Extract the (X, Y) coordinate from the center of the cell holding the provided text.  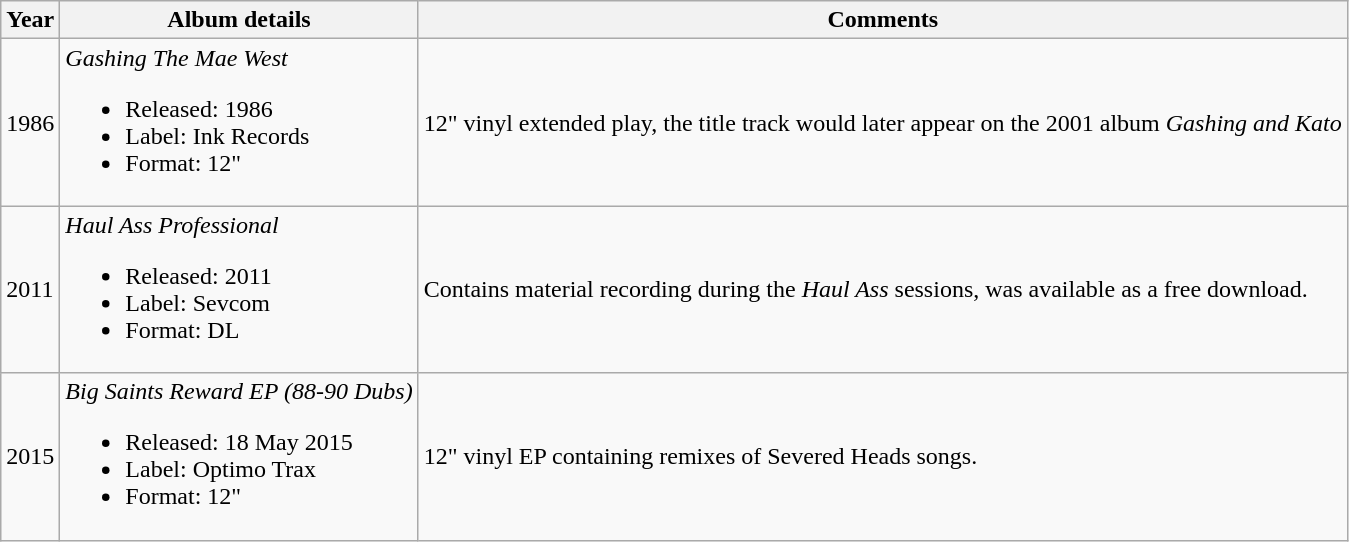
Comments (882, 20)
1986 (30, 122)
12" vinyl extended play, the title track would later appear on the 2001 album Gashing and Kato (882, 122)
Haul Ass ProfessionalReleased: 2011Label: SevcomFormat: DL (239, 290)
Album details (239, 20)
2015 (30, 456)
Big Saints Reward EP (88-90 Dubs)Released: 18 May 2015Label: Optimo TraxFormat: 12" (239, 456)
2011 (30, 290)
Contains material recording during the Haul Ass sessions, was available as a free download. (882, 290)
Year (30, 20)
12" vinyl EP containing remixes of Severed Heads songs. (882, 456)
Gashing The Mae WestReleased: 1986Label: Ink RecordsFormat: 12" (239, 122)
